Search for the cell housing the specified text and yield its (x, y) center coordinate. 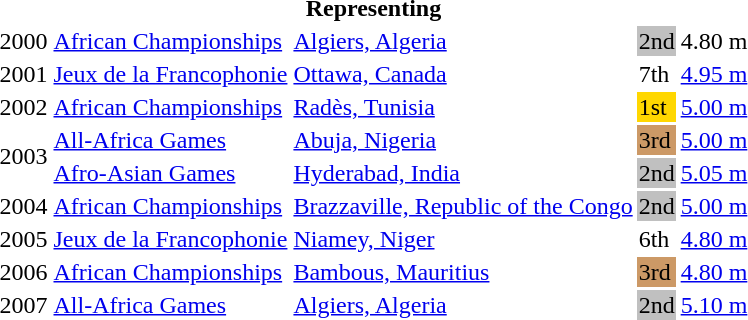
Abuja, Nigeria (463, 140)
Brazzaville, Republic of the Congo (463, 206)
Ottawa, Canada (463, 74)
Niamey, Niger (463, 239)
Afro-Asian Games (170, 173)
1st (656, 107)
Radès, Tunisia (463, 107)
7th (656, 74)
6th (656, 239)
Hyderabad, India (463, 173)
Bambous, Mauritius (463, 272)
